Output the [X, Y] coordinate of the center of the cell containing the given text.  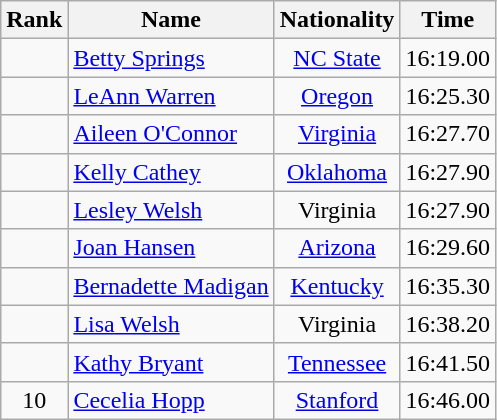
16:29.60 [448, 248]
Lesley Welsh [171, 210]
16:35.30 [448, 286]
Oklahoma [337, 172]
10 [34, 400]
16:38.20 [448, 324]
16:25.30 [448, 96]
Nationality [337, 20]
16:46.00 [448, 400]
NC State [337, 58]
Name [171, 20]
Arizona [337, 248]
Cecelia Hopp [171, 400]
Lisa Welsh [171, 324]
Kentucky [337, 286]
Oregon [337, 96]
Stanford [337, 400]
Kathy Bryant [171, 362]
Rank [34, 20]
16:41.50 [448, 362]
16:19.00 [448, 58]
Aileen O'Connor [171, 134]
Bernadette Madigan [171, 286]
Time [448, 20]
Betty Springs [171, 58]
Kelly Cathey [171, 172]
16:27.70 [448, 134]
LeAnn Warren [171, 96]
Joan Hansen [171, 248]
Tennessee [337, 362]
